From the cell containing the given text, extract its center point as (x, y) coordinate. 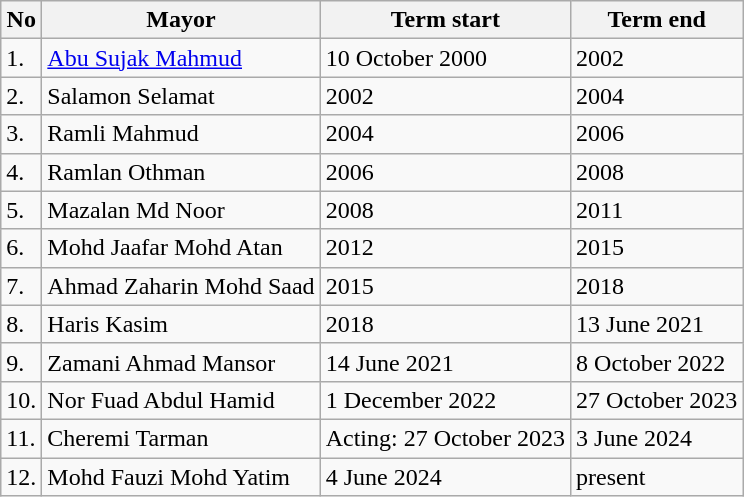
2011 (657, 210)
7. (22, 286)
10. (22, 400)
12. (22, 477)
Nor Fuad Abdul Hamid (181, 400)
3. (22, 134)
13 June 2021 (657, 324)
Cheremi Tarman (181, 438)
Ramlan Othman (181, 172)
1. (22, 58)
Term end (657, 20)
Abu Sujak Mahmud (181, 58)
4. (22, 172)
Acting: 27 October 2023 (445, 438)
Term start (445, 20)
Ahmad Zaharin Mohd Saad (181, 286)
1 December 2022 (445, 400)
Mayor (181, 20)
Mazalan Md Noor (181, 210)
10 October 2000 (445, 58)
27 October 2023 (657, 400)
Salamon Selamat (181, 96)
Zamani Ahmad Mansor (181, 362)
Mohd Fauzi Mohd Yatim (181, 477)
11. (22, 438)
8 October 2022 (657, 362)
5. (22, 210)
6. (22, 248)
3 June 2024 (657, 438)
Ramli Mahmud (181, 134)
8. (22, 324)
2. (22, 96)
present (657, 477)
Haris Kasim (181, 324)
14 June 2021 (445, 362)
Mohd Jaafar Mohd Atan (181, 248)
No (22, 20)
9. (22, 362)
2012 (445, 248)
4 June 2024 (445, 477)
